Pinpoint the cell where the given text exists, returning its [X, Y] midpoint coordinate. 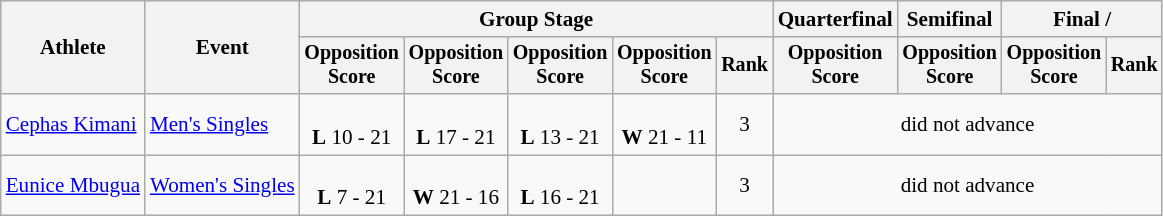
Semifinal [950, 18]
Final / [1082, 18]
L 16 - 21 [560, 186]
L 7 - 21 [352, 186]
Quarterfinal [836, 18]
W 21 - 16 [456, 186]
L 17 - 21 [456, 124]
Women's Singles [222, 186]
Men's Singles [222, 124]
Eunice Mbugua [73, 186]
L 13 - 21 [560, 124]
W 21 - 11 [664, 124]
L 10 - 21 [352, 124]
Group Stage [536, 18]
Event [222, 48]
Athlete [73, 48]
Cephas Kimani [73, 124]
